Detect which cell encompasses the target text, then output its [x, y] center coordinate. 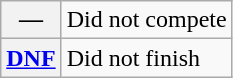
— [31, 20]
Did not compete [146, 20]
Did not finish [146, 58]
DNF [31, 58]
